Pinpoint the cell where the given text exists, returning its (x, y) midpoint coordinate. 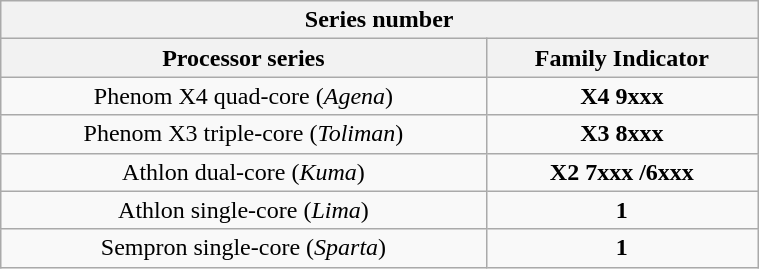
X2 7xxx /6xxx (622, 172)
Athlon single-core (Lima) (244, 210)
Phenom X4 quad-core (Agena) (244, 96)
Series number (380, 20)
Sempron single-core (Sparta) (244, 248)
X4 9xxx (622, 96)
Family Indicator (622, 58)
Processor series (244, 58)
Phenom X3 triple-core (Toliman) (244, 134)
X3 8xxx (622, 134)
Athlon dual-core (Kuma) (244, 172)
